Identify which cell holds the provided text, then report its (x, y) central coordinate. 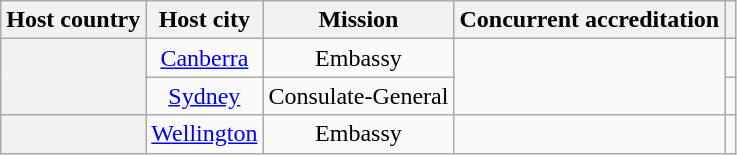
Concurrent accreditation (590, 20)
Mission (358, 20)
Wellington (204, 134)
Host country (74, 20)
Host city (204, 20)
Consulate-General (358, 96)
Canberra (204, 58)
Sydney (204, 96)
